Identify which cell holds the provided text, then report its [x, y] central coordinate. 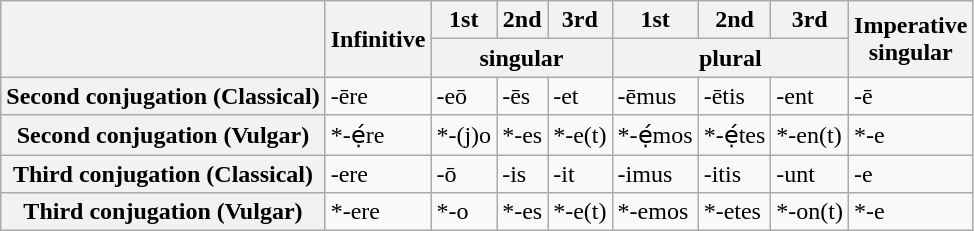
-ēs [522, 96]
plural [730, 58]
*-(j)o [464, 135]
*-o [464, 212]
*-etes [734, 212]
Imperativesingular [911, 39]
*-ere [378, 212]
Second conjugation (Classical) [163, 96]
-itis [734, 173]
-et [580, 96]
-it [580, 173]
*-on(t) [810, 212]
-ō [464, 173]
-ēre [378, 96]
Third conjugation (Vulgar) [163, 212]
-is [522, 173]
*-ẹ́re [378, 135]
*-emos [655, 212]
-ent [810, 96]
*-ẹ́tes [734, 135]
*-ẹ́mos [655, 135]
-eō [464, 96]
-ētis [734, 96]
-ēmus [655, 96]
-ē [911, 96]
Second conjugation (Vulgar) [163, 135]
Infinitive [378, 39]
Third conjugation (Classical) [163, 173]
singular [522, 58]
-e [911, 173]
*-en(t) [810, 135]
-imus [655, 173]
-unt [810, 173]
-ere [378, 173]
